From the cell containing the given text, extract its center point as [X, Y] coordinate. 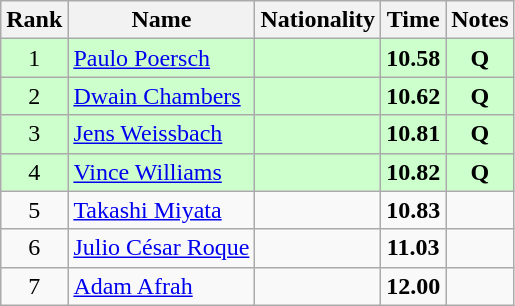
Nationality [318, 20]
4 [34, 172]
Notes [480, 20]
6 [34, 248]
Rank [34, 20]
10.62 [414, 96]
12.00 [414, 286]
Vince Williams [162, 172]
2 [34, 96]
10.82 [414, 172]
10.81 [414, 134]
3 [34, 134]
Adam Afrah [162, 286]
5 [34, 210]
Time [414, 20]
Dwain Chambers [162, 96]
10.83 [414, 210]
1 [34, 58]
10.58 [414, 58]
Takashi Miyata [162, 210]
Name [162, 20]
7 [34, 286]
Julio César Roque [162, 248]
Jens Weissbach [162, 134]
11.03 [414, 248]
Paulo Poersch [162, 58]
